Identify which cell holds the provided text, then report its [X, Y] central coordinate. 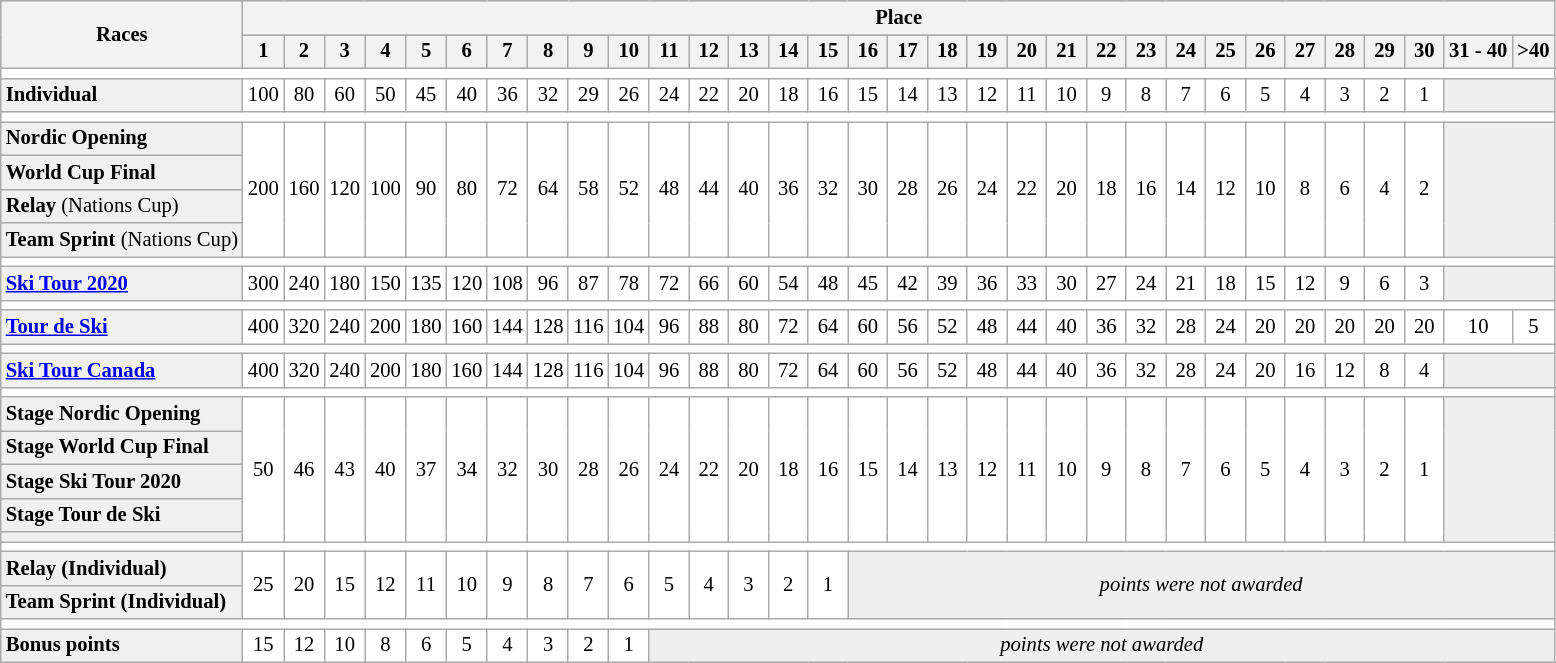
17 [908, 51]
Relay (Individual) [122, 568]
37 [426, 468]
>40 [1533, 51]
Ski Tour Canada [122, 370]
87 [588, 283]
Ski Tour 2020 [122, 283]
90 [426, 188]
108 [508, 283]
39 [947, 283]
Stage Nordic Opening [122, 413]
43 [344, 468]
Place [898, 17]
Individual [122, 95]
33 [1027, 283]
Stage World Cup Final [122, 447]
23 [1146, 51]
Nordic Opening [122, 138]
66 [709, 283]
34 [466, 468]
42 [908, 283]
300 [264, 283]
Stage Ski Tour 2020 [122, 481]
Tour de Ski [122, 327]
58 [588, 188]
46 [304, 468]
Team Sprint (Nations Cup) [122, 239]
World Cup Final [122, 172]
Races [122, 34]
54 [788, 283]
Bonus points [122, 645]
Team Sprint (Individual) [122, 602]
31 - 40 [1478, 51]
19 [987, 51]
135 [426, 283]
78 [628, 283]
Stage Tour de Ski [122, 515]
150 [386, 283]
Relay (Nations Cup) [122, 206]
